Locate the cell with the specified text and output its [x, y] center coordinate. 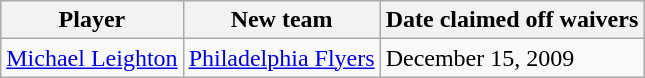
Player [92, 20]
Date claimed off waivers [512, 20]
New team [282, 20]
Philadelphia Flyers [282, 58]
Michael Leighton [92, 58]
December 15, 2009 [512, 58]
